Return [x, y] of the center of cell containing provided text 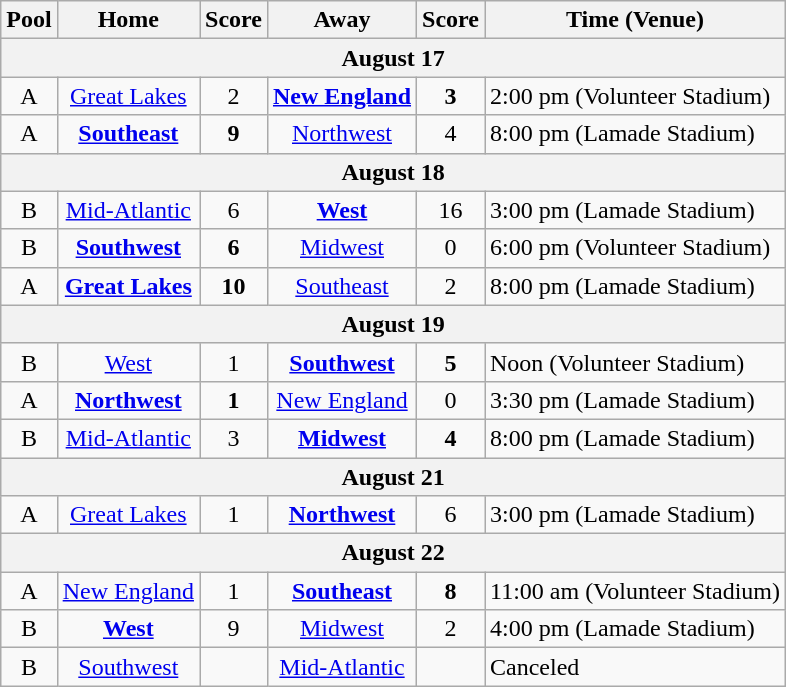
6:00 pm (Volunteer Stadium) [634, 248]
August 18 [394, 172]
Time (Venue) [634, 20]
16 [451, 210]
4:00 pm (Lamade Stadium) [634, 629]
11:00 am (Volunteer Stadium) [634, 591]
August 22 [394, 553]
8 [451, 591]
5 [451, 362]
3:30 pm (Lamade Stadium) [634, 400]
Noon (Volunteer Stadium) [634, 362]
Canceled [634, 667]
Away [342, 20]
August 19 [394, 324]
Pool [29, 20]
2:00 pm (Volunteer Stadium) [634, 96]
10 [234, 286]
August 17 [394, 58]
August 21 [394, 477]
Home [128, 20]
